Output the (x, y) coordinate of the center of the cell containing the given text.  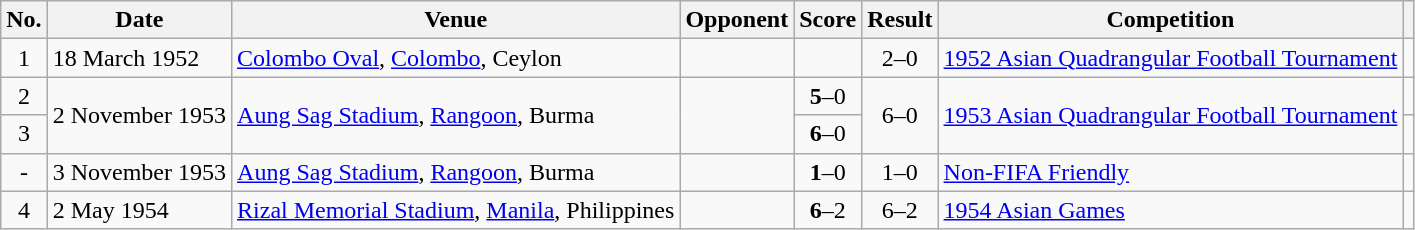
- (24, 172)
Date (139, 20)
3 (24, 134)
1952 Asian Quadrangular Football Tournament (1170, 58)
3 November 1953 (139, 172)
2 (24, 96)
1 (24, 58)
No. (24, 20)
18 March 1952 (139, 58)
Non-FIFA Friendly (1170, 172)
Competition (1170, 20)
1954 Asian Games (1170, 210)
Opponent (737, 20)
2 May 1954 (139, 210)
Colombo Oval, Colombo, Ceylon (456, 58)
5–0 (828, 96)
Result (900, 20)
1953 Asian Quadrangular Football Tournament (1170, 115)
Score (828, 20)
2 November 1953 (139, 115)
2–0 (900, 58)
Rizal Memorial Stadium, Manila, Philippines (456, 210)
4 (24, 210)
Venue (456, 20)
